Extract the [x, y] coordinate from the center of the cell holding the provided text.  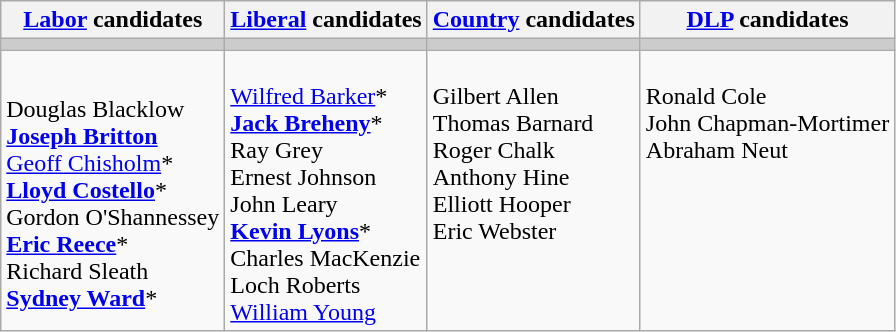
Wilfred Barker* Jack Breheny* Ray Grey Ernest Johnson John Leary Kevin Lyons* Charles MacKenzie Loch Roberts William Young [326, 190]
Labor candidates [113, 20]
Country candidates [534, 20]
DLP candidates [767, 20]
Ronald Cole John Chapman-Mortimer Abraham Neut [767, 190]
Gilbert Allen Thomas Barnard Roger Chalk Anthony Hine Elliott Hooper Eric Webster [534, 190]
Liberal candidates [326, 20]
Douglas Blacklow Joseph Britton Geoff Chisholm* Lloyd Costello* Gordon O'Shannessey Eric Reece* Richard Sleath Sydney Ward* [113, 190]
